Search for the cell housing the specified text and yield its [X, Y] center coordinate. 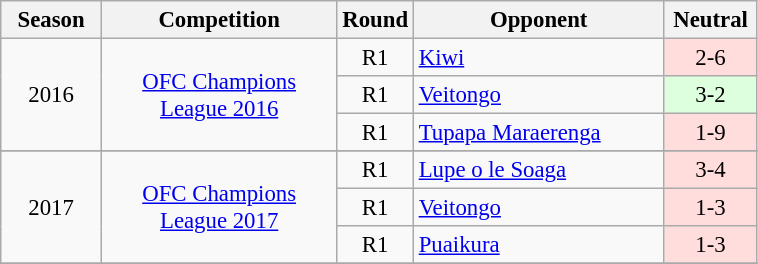
Tupapa Maraerenga [538, 133]
Neutral [710, 20]
3-4 [710, 170]
Round [375, 20]
Kiwi [538, 58]
Opponent [538, 20]
2017 [52, 208]
OFC Champions League 2016 [219, 96]
Competition [219, 20]
Lupe o le Soaga [538, 170]
Puaikura [538, 245]
Season [52, 20]
OFC Champions League 2017 [219, 208]
2-6 [710, 58]
1-9 [710, 133]
3-2 [710, 95]
2016 [52, 96]
